Determine the (X, Y) coordinate at the center of the cell enclosing the given text.  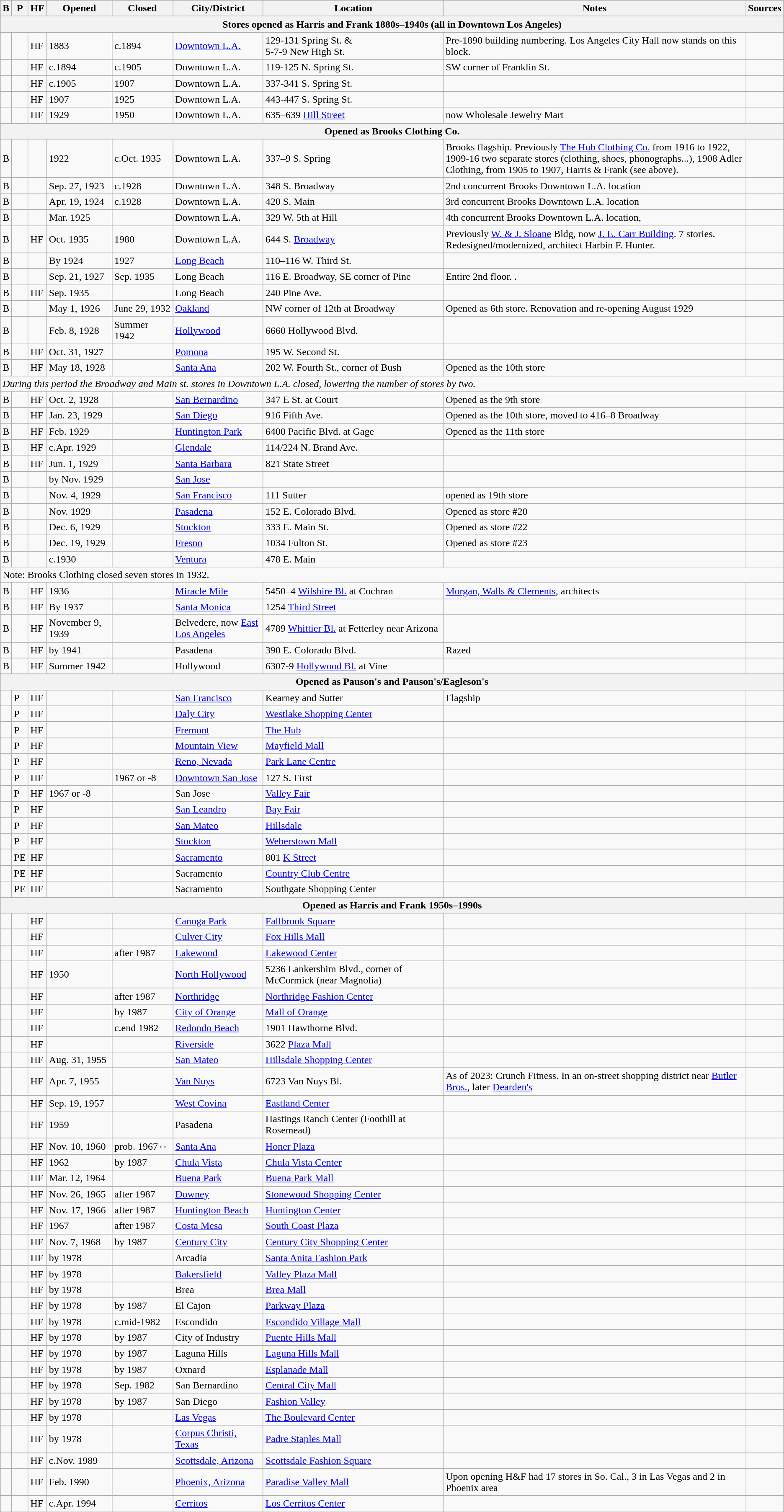
2nd concurrent Brooks Downtown L.A. location (595, 186)
6400 Pacific Blvd. at Gage (353, 431)
Mall of Orange (353, 1012)
c.Oct. 1935 (142, 158)
Mar. 12, 1964 (79, 1178)
Country Club Centre (353, 873)
821 State Street (353, 463)
City of Orange (218, 1012)
Nov. 1929 (79, 511)
Northridge (218, 996)
Huntington Park (218, 431)
Southgate Shopping Center (353, 889)
Buena Park (218, 1178)
Santa Monica (218, 607)
South Coast Plaza (353, 1226)
Sep. 19, 1957 (79, 1103)
Opened as the 10th store, moved to 416–8 Broadway (595, 415)
6307-9 Hollywood Bl. at Vine (353, 666)
Century City Shopping Center (353, 1242)
Phoenix, Arizona (218, 1482)
801 K Street (353, 857)
Feb. 1929 (79, 431)
Nov. 17, 1966 (79, 1210)
Redondo Beach (218, 1028)
City/District (218, 8)
Laguna Hills Mall (353, 1354)
c.Apr. 1994 (79, 1504)
Hillsdale Shopping Center (353, 1060)
Opened (79, 8)
Valley Fair (353, 794)
Opened as the 9th store (595, 400)
Brea (218, 1290)
May 1, 1926 (79, 309)
By 1924 (79, 261)
Van Nuys (218, 1081)
SW corner of Franklin St. (595, 67)
Santa Barbara (218, 463)
1959 (79, 1125)
1962 (79, 1162)
Opened as store #23 (595, 543)
347 E St. at Court (353, 400)
110–116 W. Third St. (353, 261)
opened as 19th store (595, 495)
Apr. 7, 1955 (79, 1081)
Oct. 1935 (79, 239)
1925 (142, 99)
Lakewood (218, 953)
Huntington Beach (218, 1210)
Aug. 31, 1955 (79, 1060)
3rd concurrent Brooks Downtown L.A. location (595, 201)
c.Nov. 1989 (79, 1460)
Lakewood Center (353, 953)
129-131 Spring St. &5-7-9 New High St. (353, 46)
Scottsdale, Arizona (218, 1460)
Riverside (218, 1044)
c.1930 (79, 559)
3622 Plaza Mall (353, 1044)
1967 (79, 1226)
During this period the Broadway and Main st. stores in Downtown L.A. closed, lowering the number of stores by two. (392, 384)
The Boulevard Center (353, 1417)
6660 Hollywood Blvd. (353, 330)
Eastland Center (353, 1103)
390 E. Colorado Blvd. (353, 650)
Padre Staples Mall (353, 1439)
202 W. Fourth St., corner of Bush (353, 368)
Weberstown Mall (353, 841)
Downtown San Jose (218, 778)
119-125 N. Spring St. (353, 67)
Opened as store #20 (595, 511)
Opened as the 10th store (595, 368)
Dec. 19, 1929 (79, 543)
Las Vegas (218, 1417)
Los Cerritos Center (353, 1504)
916 Fifth Ave. (353, 415)
c.Apr. 1929 (79, 447)
Downey (218, 1194)
San Leandro (218, 810)
Chula Vista Center (353, 1162)
Paradise Valley Mall (353, 1482)
1254 Third Street (353, 607)
Laguna Hills (218, 1354)
Sources (765, 8)
114/224 N. Brand Ave. (353, 447)
1980 (142, 239)
Puente Hills Mall (353, 1338)
Ventura (218, 559)
Oxnard (218, 1370)
El Cajon (218, 1306)
240 Pine Ave. (353, 293)
Pomona (218, 352)
City of Industry (218, 1338)
Canoga Park (218, 921)
Oakland (218, 309)
Brea Mall (353, 1290)
635–639 Hill Street (353, 115)
Stonewood Shopping Center (353, 1194)
195 W. Second St. (353, 352)
Morgan, Walls & Clements, architects (595, 591)
Fashion Valley (353, 1401)
North Hollywood (218, 974)
Jun. 1, 1929 (79, 463)
Santa Anita Fashion Park (353, 1258)
Upon opening H&F had 17 stores in So. Cal., 3 in Las Vegas and 2 in Phoenix area (595, 1482)
Scottsdale Fashion Square (353, 1460)
by Nov. 1929 (79, 479)
Fremont (218, 730)
Nov. 7, 1968 (79, 1242)
5450–4 Wilshire Bl. at Cochran (353, 591)
1034 Fulton St. (353, 543)
644 S. Broadway (353, 239)
1929 (79, 115)
Stores opened as Harris and Frank 1880s–1940s (all in Downtown Los Angeles) (392, 24)
Costa Mesa (218, 1226)
Kearney and Sutter (353, 698)
6723 Van Nuys Bl. (353, 1081)
Mar. 1925 (79, 217)
Feb. 1990 (79, 1482)
Previously W. & J. Sloane Bldg, now J. E. Carr Building. 7 stories. Redesigned/modernized, architect Harbin F. Hunter. (595, 239)
Parkway Plaza (353, 1306)
111 Sutter (353, 495)
4th concurrent Brooks Downtown L.A. location, (595, 217)
Oct. 2, 1928 (79, 400)
152 E. Colorado Blvd. (353, 511)
By 1937 (79, 607)
333 E. Main St. (353, 527)
Huntington Center (353, 1210)
c.end 1982 (142, 1028)
Opened as store #22 (595, 527)
Opened as the 11th store (595, 431)
Dec. 6, 1929 (79, 527)
Note: Brooks Clothing closed seven stores in 1932. (392, 575)
420 S. Main (353, 201)
Corpus Christi, Texas (218, 1439)
Hastings Ranch Center (Foothill at Rosemead) (353, 1125)
5236 Lankershim Blvd., corner of McCormick (near Magnolia) (353, 974)
Honer Plaza (353, 1146)
Jan. 23, 1929 (79, 415)
329 W. 5th at Hill (353, 217)
Entire 2nd floor. . (595, 277)
Apr. 19, 1924 (79, 201)
Esplanade Mall (353, 1370)
Valley Plaza Mall (353, 1274)
Century City (218, 1242)
As of 2023: Crunch Fitness. In an on-street shopping district near Butler Bros., later Dearden's (595, 1081)
Miracle Mile (218, 591)
Central City Mall (353, 1386)
NW corner of 12th at Broadway (353, 309)
348 S. Broadway (353, 186)
Flagship (595, 698)
Buena Park Mall (353, 1178)
1901 Hawthorne Blvd. (353, 1028)
Sep. 1982 (142, 1386)
337–9 S. Spring (353, 158)
Location (353, 8)
Chula Vista (218, 1162)
443-447 S. Spring St. (353, 99)
Opened as Harris and Frank 1950s–1990s (392, 905)
Escondido (218, 1321)
Bakersfield (218, 1274)
Park Lane Centre (353, 761)
337-341 S. Spring St. (353, 83)
prob. 1967↔︎ (142, 1146)
Fox Hills Mall (353, 937)
Culver City (218, 937)
May 18, 1928 (79, 368)
Sep. 21, 1927 (79, 277)
4789 Whittier Bl. at Fetterley near Arizona (353, 628)
Nov. 26, 1965 (79, 1194)
Mountain View (218, 746)
Westlake Shopping Center (353, 714)
Closed (142, 8)
Fresno (218, 543)
Belvedere, now East Los Angeles (218, 628)
Oct. 31, 1927 (79, 352)
Notes (595, 8)
Opened as Pauson's and Pauson's/Eagleson's (392, 682)
1922 (79, 158)
Northridge Fashion Center (353, 996)
Razed (595, 650)
by 1941 (79, 650)
Daly City (218, 714)
Nov. 4, 1929 (79, 495)
Mayfield Mall (353, 746)
Escondido Village Mall (353, 1321)
478 E. Main (353, 559)
Opened as Brooks Clothing Co. (392, 131)
c.mid-1982 (142, 1321)
Pre-1890 building numbering. Los Angeles City Hall now stands on this block. (595, 46)
The Hub (353, 730)
Glendale (218, 447)
West Covina (218, 1103)
Sep. 27, 1923 (79, 186)
Feb. 8, 1928 (79, 330)
Nov. 10, 1960 (79, 1146)
Cerritos (218, 1504)
Fallbrook Square (353, 921)
1883 (79, 46)
127 S. First (353, 778)
Arcadia (218, 1258)
now Wholesale Jewelry Mart (595, 115)
1927 (142, 261)
Bay Fair (353, 810)
Opened as 6th store. Renovation and re-opening August 1929 (595, 309)
1936 (79, 591)
Reno, Nevada (218, 761)
Hillsdale (353, 826)
June 29, 1932 (142, 309)
116 E. Broadway, SE corner of Pine (353, 277)
November 9, 1939 (79, 628)
